Detect which cell encompasses the target text, then output its (x, y) center coordinate. 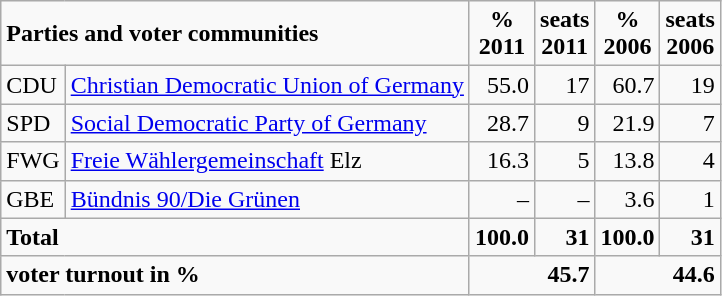
44.6 (658, 275)
21.9 (628, 123)
1 (690, 199)
19 (690, 85)
17 (565, 85)
9 (565, 123)
16.3 (502, 161)
voter turnout in % (236, 275)
3.6 (628, 199)
Total (236, 237)
Christian Democratic Union of Germany (267, 85)
60.7 (628, 85)
seats2011 (565, 34)
4 (690, 161)
Freie Wählergemeinschaft Elz (267, 161)
CDU (33, 85)
28.7 (502, 123)
seats2006 (690, 34)
45.7 (532, 275)
55.0 (502, 85)
GBE (33, 199)
FWG (33, 161)
%2011 (502, 34)
5 (565, 161)
7 (690, 123)
%2006 (628, 34)
SPD (33, 123)
Parties and voter communities (236, 34)
Bündnis 90/Die Grünen (267, 199)
Social Democratic Party of Germany (267, 123)
13.8 (628, 161)
